Capture the cell that displays the provided text and extract its [X, Y] central coordinate. 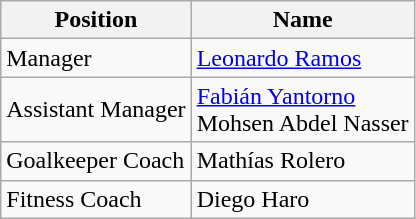
Name [302, 20]
Assistant Manager [96, 110]
Mathías Rolero [302, 161]
Goalkeeper Coach [96, 161]
Diego Haro [302, 199]
Leonardo Ramos [302, 58]
Manager [96, 58]
Fabián Yantorno Mohsen Abdel Nasser [302, 110]
Fitness Coach [96, 199]
Position [96, 20]
